Return the [x, y] coordinate for the center point of the cell that contains the specified text.  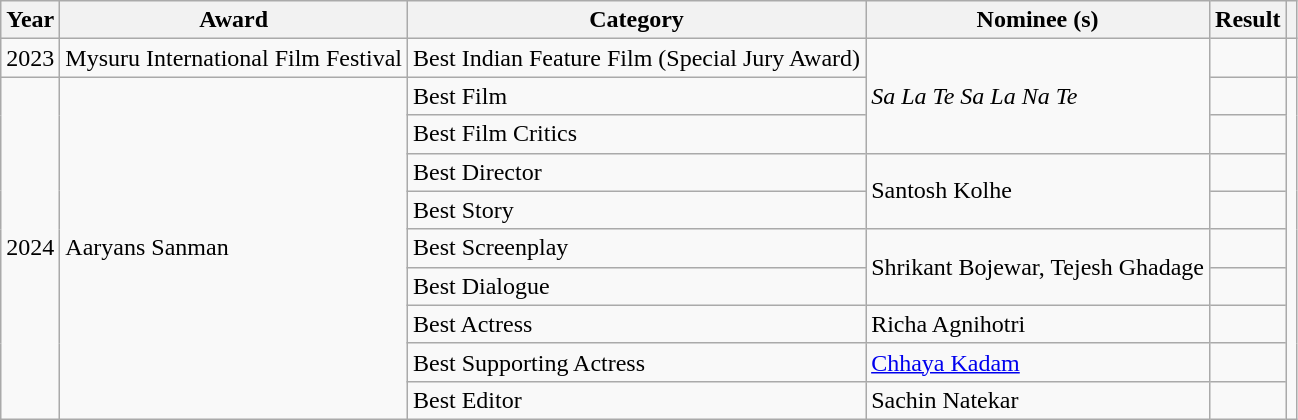
Best Story [637, 210]
Best Screenplay [637, 248]
Sachin Natekar [1038, 400]
Shrikant Bojewar, Tejesh Ghadage [1038, 267]
Sa La Te Sa La Na Te [1038, 96]
Santosh Kolhe [1038, 191]
Best Editor [637, 400]
Best Indian Feature Film (Special Jury Award) [637, 58]
Chhaya Kadam [1038, 362]
Year [30, 20]
Best Film [637, 96]
Best Supporting Actress [637, 362]
Richa Agnihotri [1038, 324]
Category [637, 20]
Aaryans Sanman [234, 248]
2023 [30, 58]
Nominee (s) [1038, 20]
2024 [30, 248]
Best Film Critics [637, 134]
Best Dialogue [637, 286]
Result [1248, 20]
Best Actress [637, 324]
Best Director [637, 172]
Mysuru International Film Festival [234, 58]
Award [234, 20]
